Locate the cell with the specified text and output its [x, y] center coordinate. 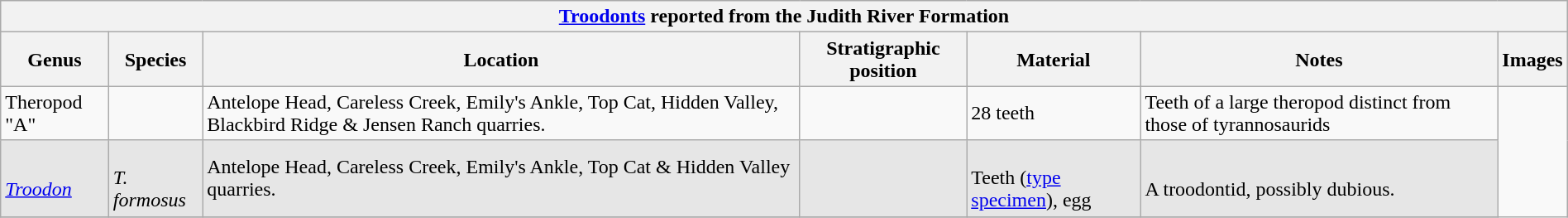
Genus [55, 60]
28 teeth [1054, 113]
Teeth of a large theropod distinct from those of tyrannosaurids [1319, 113]
Antelope Head, Careless Creek, Emily's Ankle, Top Cat & Hidden Valley quarries. [501, 178]
Troodonts reported from the Judith River Formation [784, 17]
Location [501, 60]
T. formosus [155, 178]
Theropod "A" [55, 113]
Species [155, 60]
A troodontid, possibly dubious. [1319, 178]
Troodon [55, 178]
Stratigraphic position [883, 60]
Antelope Head, Careless Creek, Emily's Ankle, Top Cat, Hidden Valley, Blackbird Ridge & Jensen Ranch quarries. [501, 113]
Images [1532, 60]
Notes [1319, 60]
Teeth (type specimen), egg [1054, 178]
Material [1054, 60]
